Return (X, Y) of the center of cell containing provided text 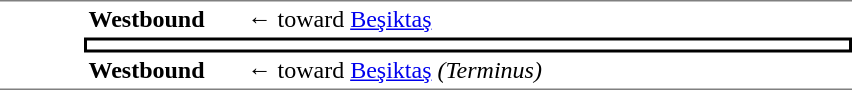
← toward Beşiktaş (548, 19)
← toward Beşiktaş (Terminus) (548, 71)
